Search for the cell housing the specified text and yield its (x, y) center coordinate. 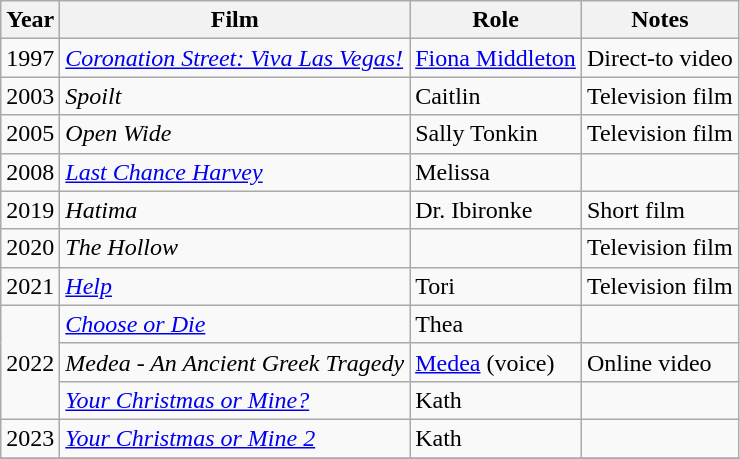
Hatima (235, 210)
Melissa (496, 172)
Role (496, 20)
The Hollow (235, 248)
Thea (496, 324)
Caitlin (496, 96)
Coronation Street: Viva Las Vegas! (235, 58)
2019 (30, 210)
Medea (voice) (496, 362)
Notes (660, 20)
2020 (30, 248)
Spoilt (235, 96)
2008 (30, 172)
2005 (30, 134)
2023 (30, 438)
Tori (496, 286)
Year (30, 20)
Choose or Die (235, 324)
Fiona Middleton (496, 58)
Dr. Ibironke (496, 210)
1997 (30, 58)
Open Wide (235, 134)
Your Christmas or Mine 2 (235, 438)
Medea - An Ancient Greek Tragedy (235, 362)
Direct-to video (660, 58)
Sally Tonkin (496, 134)
Your Christmas or Mine? (235, 400)
Online video (660, 362)
2003 (30, 96)
2022 (30, 362)
Help (235, 286)
Short film (660, 210)
Last Chance Harvey (235, 172)
2021 (30, 286)
Film (235, 20)
